From the cell containing the given text, extract its center point as (x, y) coordinate. 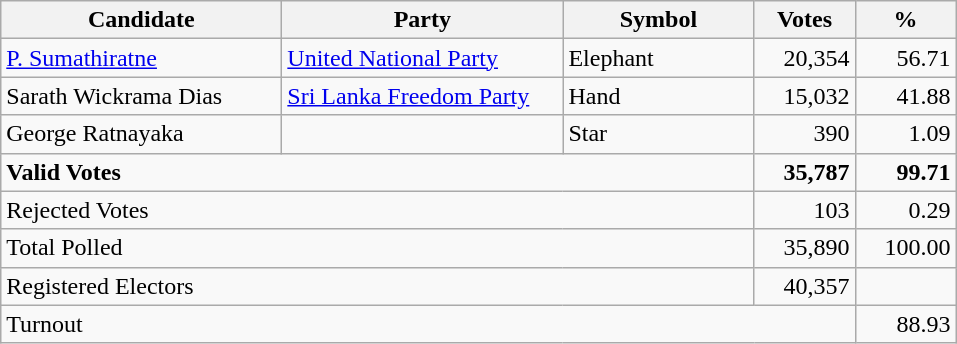
100.00 (906, 248)
41.88 (906, 96)
Symbol (658, 20)
Registered Electors (378, 286)
Party (422, 20)
Sri Lanka Freedom Party (422, 96)
Sarath Wickrama Dias (142, 96)
88.93 (906, 324)
Rejected Votes (378, 210)
15,032 (804, 96)
Valid Votes (378, 172)
35,890 (804, 248)
40,357 (804, 286)
Total Polled (378, 248)
% (906, 20)
P. Sumathiratne (142, 58)
United National Party (422, 58)
1.09 (906, 134)
35,787 (804, 172)
56.71 (906, 58)
Candidate (142, 20)
Elephant (658, 58)
390 (804, 134)
103 (804, 210)
Votes (804, 20)
0.29 (906, 210)
Hand (658, 96)
Turnout (428, 324)
George Ratnayaka (142, 134)
99.71 (906, 172)
20,354 (804, 58)
Star (658, 134)
